Scan for the cell matching the given text and deliver its (X, Y) coordinate at center. 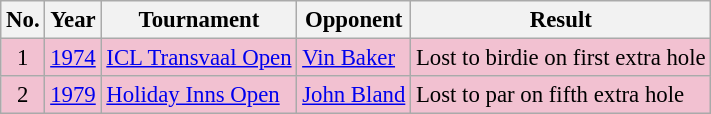
Opponent (354, 20)
1979 (73, 95)
2 (23, 95)
John Bland (354, 95)
ICL Transvaal Open (199, 58)
No. (23, 20)
1974 (73, 58)
Holiday Inns Open (199, 95)
1 (23, 58)
Lost to par on fifth extra hole (561, 95)
Vin Baker (354, 58)
Tournament (199, 20)
Lost to birdie on first extra hole (561, 58)
Year (73, 20)
Result (561, 20)
